Scan for the cell matching the given text and deliver its [X, Y] coordinate at center. 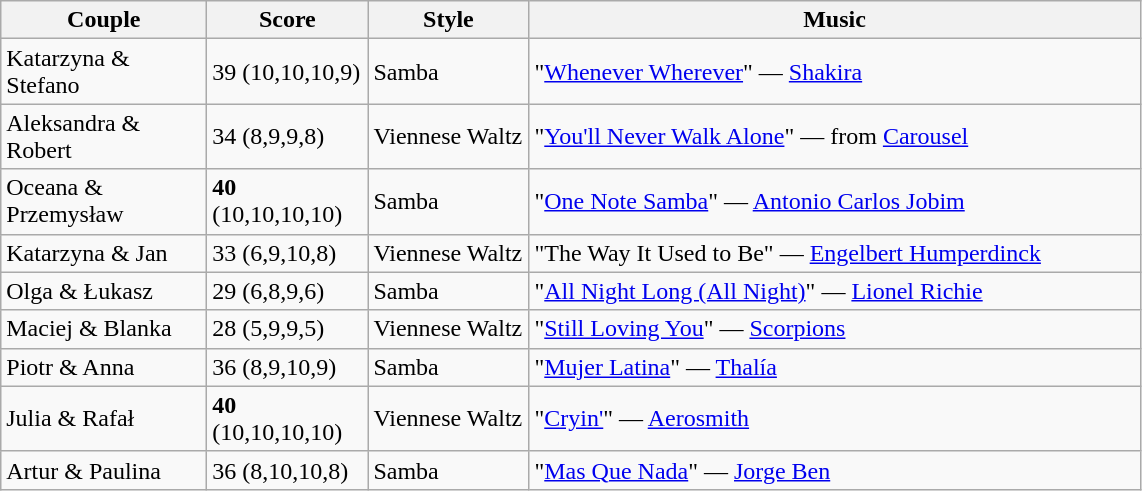
"Mas Que Nada" — Jorge Ben [834, 470]
29 (6,8,9,6) [288, 291]
Maciej & Blanka [104, 329]
Katarzyna & Stefano [104, 72]
Olga & Łukasz [104, 291]
36 (8,9,10,9) [288, 367]
28 (5,9,9,5) [288, 329]
33 (6,9,10,8) [288, 253]
"Mujer Latina" — Thalía [834, 367]
Aleksandra & Robert [104, 136]
Artur & Paulina [104, 470]
"All Night Long (All Night)" — Lionel Richie [834, 291]
Style [448, 20]
34 (8,9,9,8) [288, 136]
"You'll Never Walk Alone" — from Carousel [834, 136]
"Cryin'" — Aerosmith [834, 418]
Score [288, 20]
Oceana & Przemysław [104, 202]
"One Note Samba" — Antonio Carlos Jobim [834, 202]
"The Way It Used to Be" — Engelbert Humperdinck [834, 253]
Music [834, 20]
Katarzyna & Jan [104, 253]
Piotr & Anna [104, 367]
Couple [104, 20]
36 (8,10,10,8) [288, 470]
"Still Loving You" — Scorpions [834, 329]
"Whenever Wherever" — Shakira [834, 72]
39 (10,10,10,9) [288, 72]
Julia & Rafał [104, 418]
